Scan for the cell matching the given text and deliver its (x, y) coordinate at center. 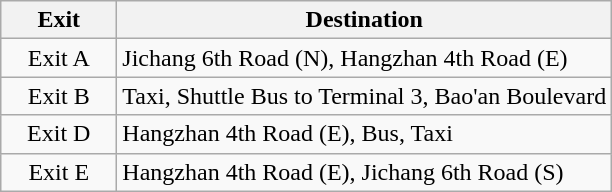
Destination (364, 20)
Exit E (59, 172)
Exit (59, 20)
Jichang 6th Road (N), Hangzhan 4th Road (E) (364, 58)
Hangzhan 4th Road (E), Jichang 6th Road (S) (364, 172)
Exit A (59, 58)
Taxi, Shuttle Bus to Terminal 3, Bao'an Boulevard (364, 96)
Exit B (59, 96)
Exit D (59, 134)
Hangzhan 4th Road (E), Bus, Taxi (364, 134)
